Capture the cell that displays the provided text and extract its (x, y) central coordinate. 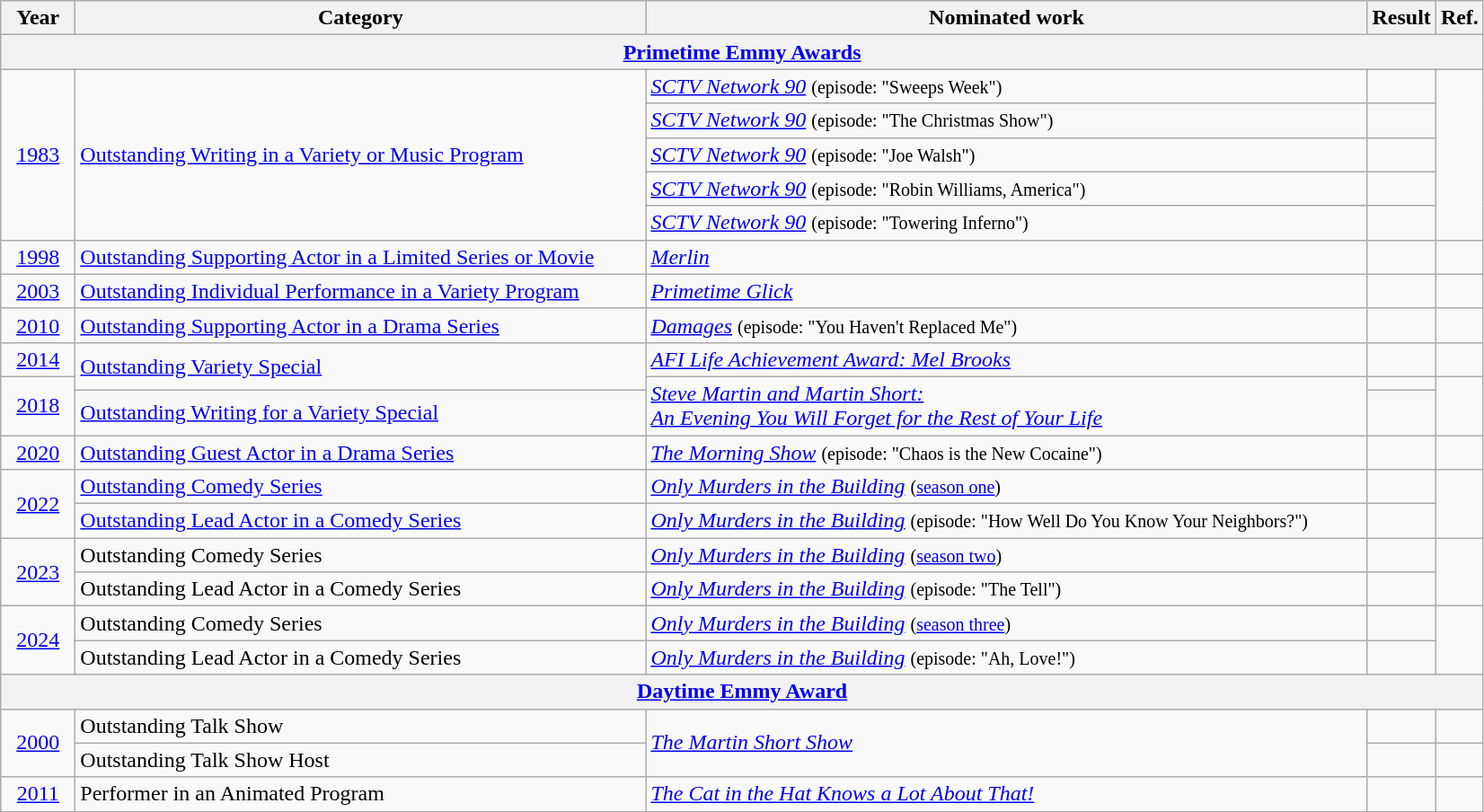
Outstanding Individual Performance in a Variety Program (361, 291)
Only Murders in the Building (season one) (1006, 487)
The Cat in the Hat Knows a Lot About That! (1006, 794)
Only Murders in the Building (episode: "How Well Do You Know Your Neighbors?") (1006, 521)
Category (361, 18)
2010 (38, 325)
1998 (38, 257)
2018 (38, 406)
Performer in an Animated Program (361, 794)
Ref. (1459, 18)
AFI Life Achievement Award: Mel Brooks (1006, 359)
2003 (38, 291)
Year (38, 18)
Outstanding Guest Actor in a Drama Series (361, 452)
Outstanding Variety Special (361, 366)
Outstanding Writing for a Variety Special (361, 412)
2023 (38, 572)
Outstanding Talk Show Host (361, 760)
2024 (38, 640)
Daytime Emmy Award (742, 692)
Damages (episode: "You Haven't Replaced Me") (1006, 325)
2022 (38, 504)
Outstanding Writing in a Variety or Music Program (361, 154)
The Martin Short Show (1006, 743)
Primetime Glick (1006, 291)
Only Murders in the Building (season three) (1006, 623)
Merlin (1006, 257)
1983 (38, 154)
SCTV Network 90 (episode: "The Christmas Show") (1006, 120)
2000 (38, 743)
SCTV Network 90 (episode: "Sweeps Week") (1006, 86)
SCTV Network 90 (episode: "Joe Walsh") (1006, 154)
Outstanding Supporting Actor in a Limited Series or Movie (361, 257)
Only Murders in the Building (episode: "The Tell") (1006, 589)
2011 (38, 794)
Nominated work (1006, 18)
Only Murders in the Building (episode: "Ah, Love!") (1006, 658)
SCTV Network 90 (episode: "Robin Williams, America") (1006, 189)
Steve Martin and Martin Short: An Evening You Will Forget for the Rest of Your Life (1006, 406)
The Morning Show (episode: "Chaos is the New Cocaine") (1006, 452)
SCTV Network 90 (episode: "Towering Inferno") (1006, 223)
2020 (38, 452)
Only Murders in the Building (season two) (1006, 555)
Outstanding Supporting Actor in a Drama Series (361, 325)
Result (1401, 18)
2014 (38, 359)
Outstanding Talk Show (361, 726)
Primetime Emmy Awards (742, 52)
